Find where the given text appears and provide that cell's center as (x, y) coordinate. 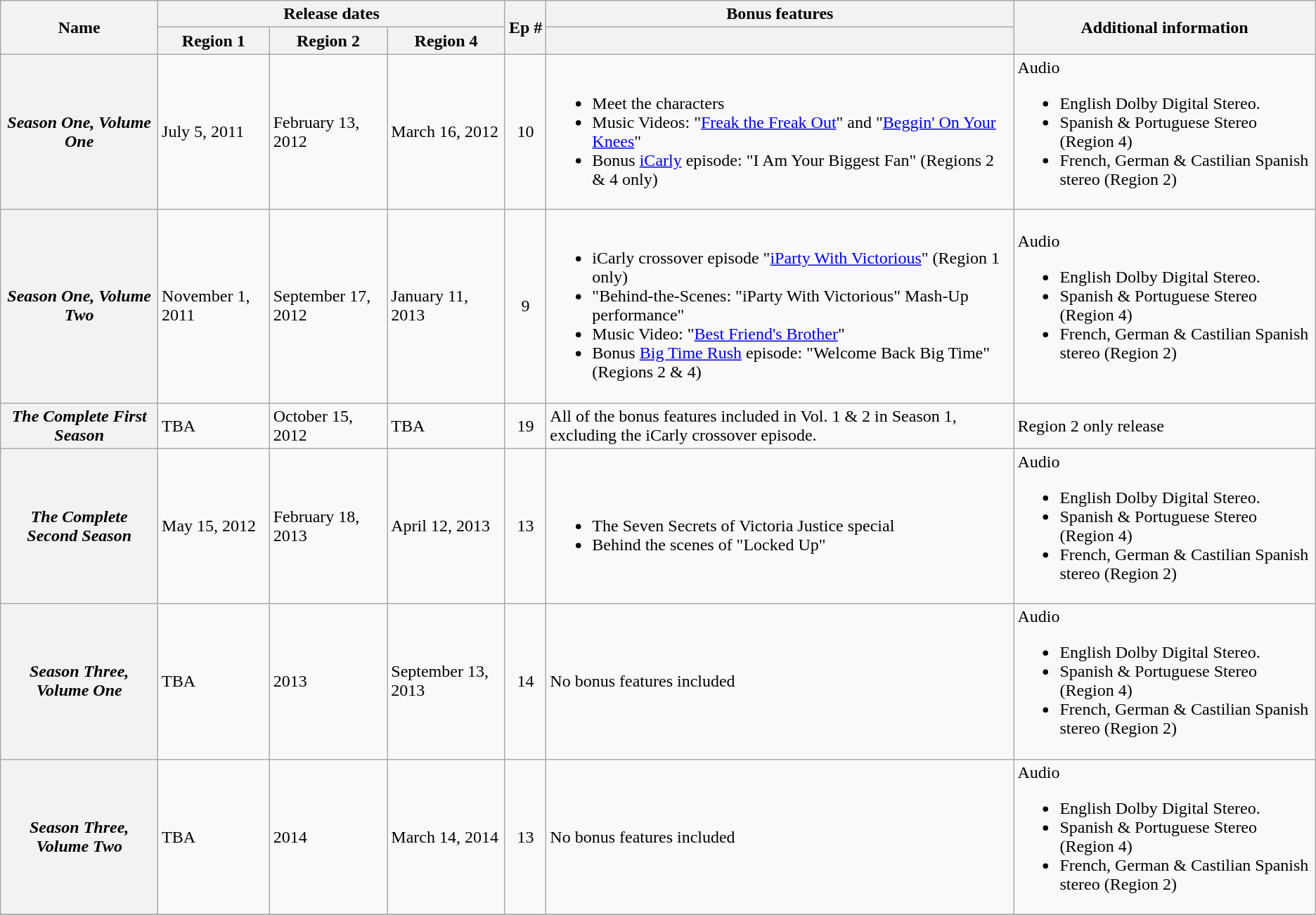
Meet the charactersMusic Videos: "Freak the Freak Out" and "Beggin' On Your Knees"Bonus iCarly episode: "I Am Your Biggest Fan" (Regions 2 & 4 only) (780, 132)
The Complete First Season (79, 426)
Release dates (332, 14)
Bonus features (780, 14)
Season One, Volume Two (79, 306)
October 15, 2012 (328, 426)
Season One, Volume One (79, 132)
Additional information (1164, 27)
Region 2 only release (1164, 426)
Region 4 (446, 41)
Name (79, 27)
2014 (328, 836)
May 15, 2012 (214, 526)
10 (525, 132)
February 18, 2013 (328, 526)
Season Three, Volume Two (79, 836)
February 13, 2012 (328, 132)
14 (525, 682)
9 (525, 306)
November 1, 2011 (214, 306)
September 13, 2013 (446, 682)
March 16, 2012 (446, 132)
Region 1 (214, 41)
Ep # (525, 27)
July 5, 2011 (214, 132)
January 11, 2013 (446, 306)
September 17, 2012 (328, 306)
The Complete Second Season (79, 526)
Region 2 (328, 41)
All of the bonus features included in Vol. 1 & 2 in Season 1, excluding the iCarly crossover episode. (780, 426)
April 12, 2013 (446, 526)
March 14, 2014 (446, 836)
2013 (328, 682)
Season Three, Volume One (79, 682)
19 (525, 426)
The Seven Secrets of Victoria Justice specialBehind the scenes of "Locked Up" (780, 526)
